Detect which cell encompasses the target text, then output its [X, Y] center coordinate. 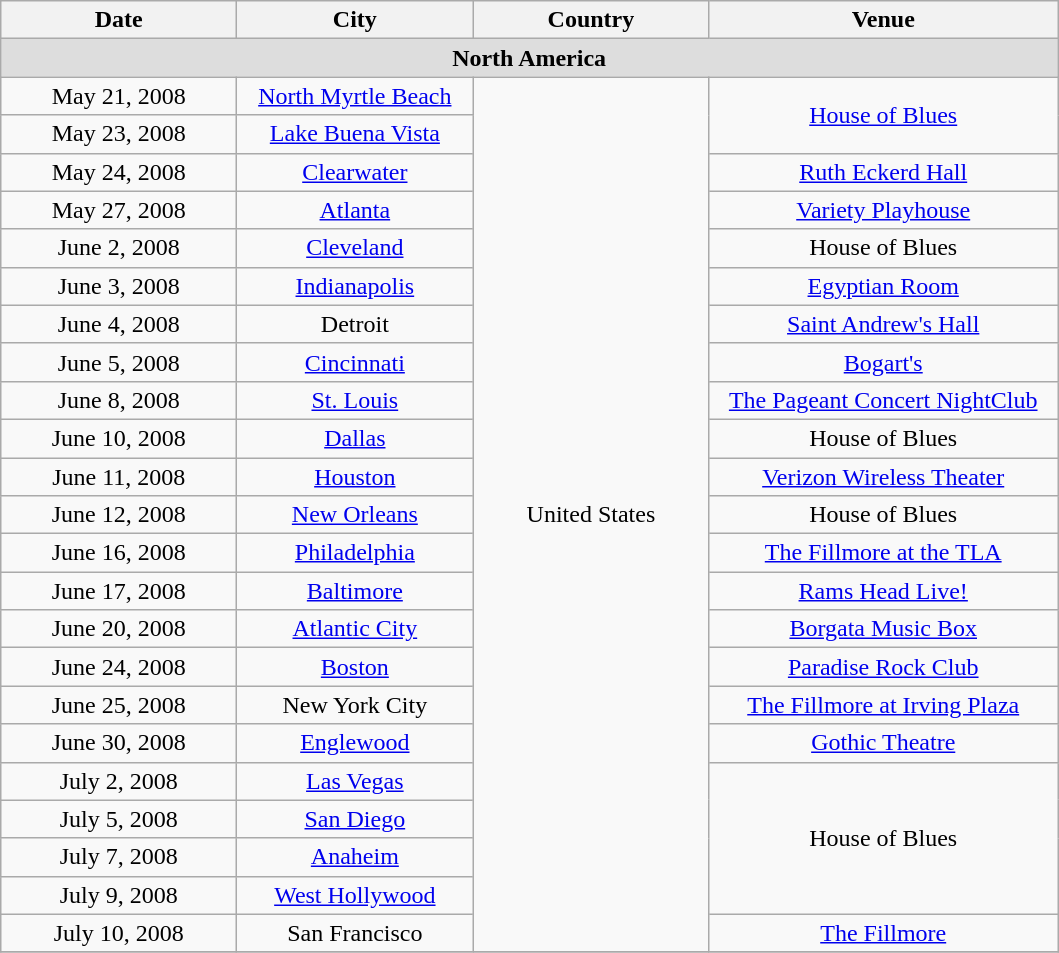
Anaheim [355, 857]
Atlantic City [355, 629]
Detroit [355, 324]
Egyptian Room [884, 286]
Englewood [355, 743]
July 9, 2008 [119, 895]
Philadelphia [355, 553]
June 25, 2008 [119, 705]
May 24, 2008 [119, 172]
June 10, 2008 [119, 438]
July 2, 2008 [119, 781]
Lake Buena Vista [355, 134]
North Myrtle Beach [355, 96]
The Fillmore at Irving Plaza [884, 705]
Verizon Wireless Theater [884, 477]
New York City [355, 705]
July 7, 2008 [119, 857]
New Orleans [355, 515]
St. Louis [355, 400]
Dallas [355, 438]
July 5, 2008 [119, 819]
June 30, 2008 [119, 743]
June 2, 2008 [119, 248]
May 23, 2008 [119, 134]
The Fillmore at the TLA [884, 553]
June 12, 2008 [119, 515]
June 24, 2008 [119, 667]
June 8, 2008 [119, 400]
San Francisco [355, 933]
Ruth Eckerd Hall [884, 172]
July 10, 2008 [119, 933]
Houston [355, 477]
June 20, 2008 [119, 629]
San Diego [355, 819]
Baltimore [355, 591]
Cleveland [355, 248]
Country [591, 20]
Boston [355, 667]
May 21, 2008 [119, 96]
Saint Andrew's Hall [884, 324]
June 4, 2008 [119, 324]
May 27, 2008 [119, 210]
Paradise Rock Club [884, 667]
June 5, 2008 [119, 362]
City [355, 20]
Venue [884, 20]
June 11, 2008 [119, 477]
June 16, 2008 [119, 553]
Bogart's [884, 362]
Variety Playhouse [884, 210]
North America [530, 58]
Clearwater [355, 172]
Rams Head Live! [884, 591]
United States [591, 514]
Las Vegas [355, 781]
Indianapolis [355, 286]
The Pageant Concert NightClub [884, 400]
Cincinnati [355, 362]
The Fillmore [884, 933]
West Hollywood [355, 895]
Gothic Theatre [884, 743]
Atlanta [355, 210]
Borgata Music Box [884, 629]
June 17, 2008 [119, 591]
Date [119, 20]
June 3, 2008 [119, 286]
